Detect which cell encompasses the target text, then output its (x, y) center coordinate. 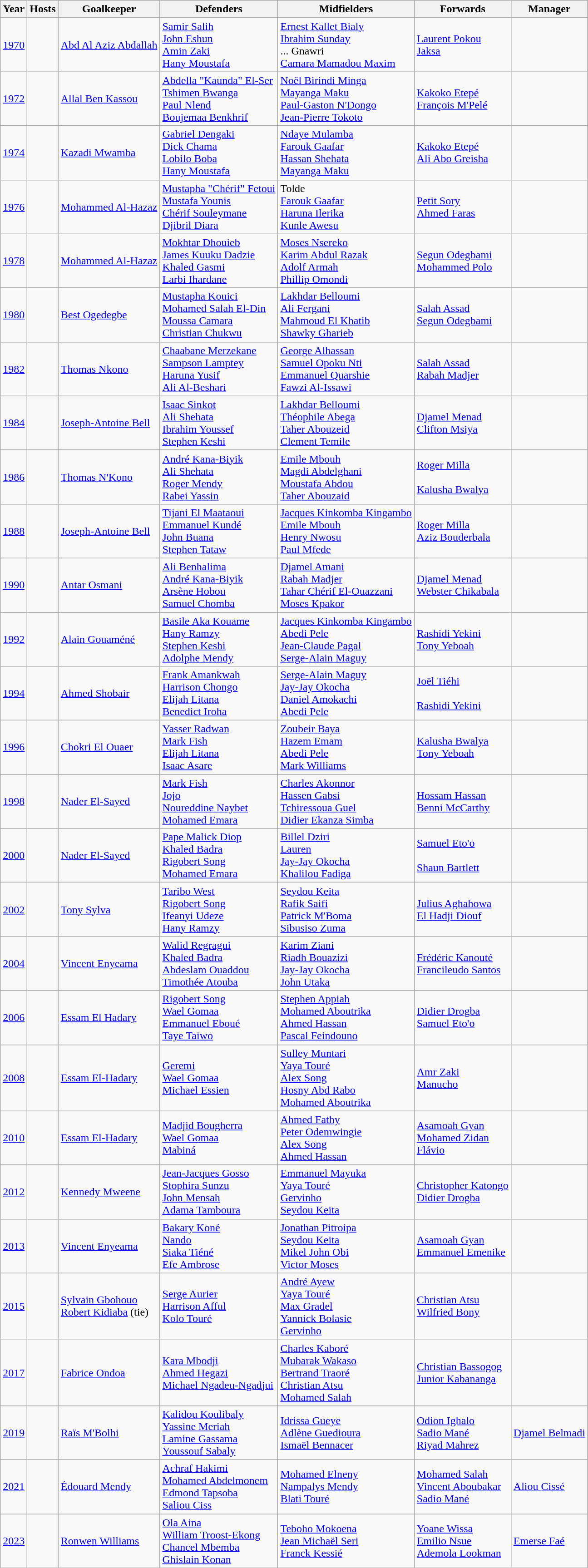
Hosts (43, 9)
Emile Mbouh Magdi Abdelghani Moustafa Abdou Taher Abouzaid (346, 477)
Roger Milla Aziz Bouderbala (462, 531)
1992 (14, 639)
Essam El Hadary (109, 1018)
Frédéric Kanouté Francileudo Santos (462, 963)
1986 (14, 477)
Ahmed Fathy Peter Odemwingie Alex Song Ahmed Hassan (346, 1138)
1980 (14, 315)
2021 (14, 1486)
2010 (14, 1138)
George Alhassan Samuel Opoku Nti Emmanuel Quarshie Fawzi Al-Issawi (346, 369)
Pape Malick Diop Khaled Badra Rigobert Song Mohamed Emara (219, 855)
Mohamed Elneny Nampalys Mendy Blati Touré (346, 1486)
1990 (14, 585)
1996 (14, 747)
Stephen Appiah Mohamed Aboutrika Ahmed Hassan Pascal Feindouno (346, 1018)
Samuel Eto'o Shaun Bartlett (462, 855)
1974 (14, 153)
Mokhtar Dhouieb James Kuuku Dadzie Khaled Gasmi Larbi Ihardane (219, 261)
1984 (14, 423)
Tony Sylva (109, 910)
Ernest Kallet Bialy Ibrahim Sunday ... Gnawri Camara Mamadou Maxim (346, 44)
1988 (14, 531)
Chokri El Ouaer (109, 747)
Ola Aina William Troost-Ekong Chancel Mbemba Ghislain Konan (219, 1541)
Yasser Radwan Mark Fish Elijah Litana Isaac Asare (219, 747)
Fabrice Ondoa (109, 1372)
1972 (14, 99)
Petit Sory Ahmed Faras (462, 207)
Ronwen Williams (109, 1541)
Billel Dziri Lauren Jay-Jay Okocha Khalilou Fadiga (346, 855)
Jacques Kinkomba Kingambo Emile Mbouh Henry Nwosu Paul Mfede (346, 531)
2017 (14, 1372)
Mark Fish Jojo Noureddine Naybet Mohamed Emara (219, 802)
Didier Drogba Samuel Eto'o (462, 1018)
Abd Al Aziz Abdallah (109, 44)
Salah Assad Rabah Madjer (462, 369)
Manager (549, 9)
1978 (14, 261)
Lakhdar Belloumi Théophile Abega Taher Abouzeid Clement Temile (346, 423)
Kakoko Etepé François M'Pelé (462, 99)
Lakhdar Belloumi Ali Fergani Mahmoud El Khatib Shawky Gharieb (346, 315)
Serge Aurier Harrison Afful Kolo Touré (219, 1306)
Allal Ben Kassou (109, 99)
Walid Regragui Khaled Badra Abdeslam Ouaddou Timothée Atouba (219, 963)
Sulley Muntari Yaya Touré Alex Song Hosny Abd Rabo Mohamed Aboutrika (346, 1078)
Rigobert Song Wael Gomaa Emmanuel Eboué Taye Taiwo (219, 1018)
2000 (14, 855)
Segun Odegbami Mohammed Polo (462, 261)
Achraf Hakimi Mohamed Abdelmonem Edmond Tapsoba Saliou Ciss (219, 1486)
Rashidi Yekini Tony Yeboah (462, 639)
Ndaye Mulamba Farouk Gaafar Hassan Shehata Mayanga Maku (346, 153)
Kazadi Mwamba (109, 153)
Noël Birindi Minga Mayanga Maku Paul-Gaston N'Dongo Jean-Pierre Tokoto (346, 99)
Moses Nsereko Karim Abdul Razak Adolf Armah Phillip Omondi (346, 261)
Chaabane Merzekane Sampson Lamptey Haruna Yusif Ali Al-Beshari (219, 369)
Mohamed Salah Vincent Aboubakar Sadio Mané (462, 1486)
Asamoah Gyan Mohamed Zidan Flávio (462, 1138)
2002 (14, 910)
Bakary Koné Nando Siaka Tiéné Efe Ambrose (219, 1246)
Thomas Nkono (109, 369)
Kalidou Koulibaly Yassine Meriah Lamine Gassama Youssouf Sabaly (219, 1433)
André Kana-Biyik Ali Shehata Roger Mendy Rabei Yassin (219, 477)
Djamel Belmadi (549, 1433)
Serge-Alain Maguy Jay-Jay Okocha Daniel Amokachi Abedi Pele (346, 694)
Kakoko Etepé Ali Abo Greisha (462, 153)
Christopher Katongo Didier Drogba (462, 1192)
Salah Assad Segun Odegbami (462, 315)
2023 (14, 1541)
Tolde Farouk Gaafar Haruna Ilerika Kunle Awesu (346, 207)
Seydou Keita Rafik Saifi Patrick M'Boma Sibusiso Zuma (346, 910)
Jacques Kinkomba Kingambo Abedi Pele Jean-Claude Pagal Serge-Alain Maguy (346, 639)
Charles Akonnor Hassen Gabsi Tchiressoua Guel Didier Ekanza Simba (346, 802)
2019 (14, 1433)
Joël Tiéhi Rashidi Yekini (462, 694)
1994 (14, 694)
Basile Aka Kouame Hany Ramzy Stephen Keshi Adolphe Mendy (219, 639)
Hossam Hassan Benni McCarthy (462, 802)
Emmanuel Mayuka Yaya Touré Gervinho Seydou Keita (346, 1192)
Charles Kaboré Mubarak Wakaso Bertrand Traoré Christian Atsu Mohamed Salah (346, 1372)
Laurent Pokou Jaksa (462, 44)
Defenders (219, 9)
Frank Amankwah Harrison Chongo Elijah Litana Benedict Iroha (219, 694)
Isaac Sinkot Ali Shehata Ibrahim Youssef Stephen Keshi (219, 423)
Mustapha "Chérif" Fetoui Mustafa Younis Chérif Souleymane Djibril Diara (219, 207)
Kara Mbodji Ahmed Hegazi Michael Ngadeu-Ngadjui (219, 1372)
Thomas N'Kono (109, 477)
1970 (14, 44)
Mustapha Kouici Mohamed Salah El-Din Moussa Camara Christian Chukwu (219, 315)
Aliou Cissé (549, 1486)
Samir Salih John Eshun Amin Zaki Hany Moustafa (219, 44)
Édouard Mendy (109, 1486)
Djamel Menad Clifton Msiya (462, 423)
Tijani El Maataoui Emmanuel Kundé John Buana Stephen Tataw (219, 531)
Madjid Bougherra Wael Gomaa Mabiná (219, 1138)
Zoubeir Baya Hazem Emam Abedi Pele Mark Williams (346, 747)
Asamoah Gyan Emmanuel Emenike (462, 1246)
2015 (14, 1306)
Djamel Menad Webster Chikabala (462, 585)
Sylvain Gbohouo Robert Kidiaba (tie) (109, 1306)
Odion Ighalo Sadio Mané Riyad Mahrez (462, 1433)
Gabriel Dengaki Dick Chama Lobilo Boba Hany Moustafa (219, 153)
Julius Aghahowa El Hadji Diouf (462, 910)
Midfielders (346, 9)
Taribo West Rigobert Song Ifeanyi Udeze Hany Ramzy (219, 910)
Best Ogedegbe (109, 315)
Kalusha Bwalya Tony Yeboah (462, 747)
Kennedy Mweene (109, 1192)
Geremi Wael Gomaa Michael Essien (219, 1078)
Roger Milla Kalusha Bwalya (462, 477)
Teboho Mokoena Jean Michaël Seri Franck Kessié (346, 1541)
Forwards (462, 9)
Year (14, 9)
Jonathan Pitroipa Seydou Keita Mikel John Obi Victor Moses (346, 1246)
Djamel Amani Rabah Madjer Tahar Chérif El-Ouazzani Moses Kpakor (346, 585)
2006 (14, 1018)
Amr Zaki Manucho (462, 1078)
Jean-Jacques Gosso Stophira Sunzu John Mensah Adama Tamboura (219, 1192)
Yoane Wissa Emilio Nsue Ademola Lookman (462, 1541)
Ali Benhalima André Kana-Biyik Arsène Hobou Samuel Chomba (219, 585)
Idrissa Gueye Adlène Guedioura Ismaël Bennacer (346, 1433)
2013 (14, 1246)
André Ayew Yaya Touré Max Gradel Yannick Bolasie Gervinho (346, 1306)
Christian Atsu Wilfried Bony (462, 1306)
Antar Osmani (109, 585)
Karim Ziani Riadh Bouazizi Jay-Jay Okocha John Utaka (346, 963)
Christian Bassogog Junior Kabananga (462, 1372)
2012 (14, 1192)
1982 (14, 369)
1976 (14, 207)
Abdella "Kaunda" El-Ser Tshimen Bwanga Paul Nlend Boujemaa Benkhrif (219, 99)
Ahmed Shobair (109, 694)
Alain Gouaméné (109, 639)
Emerse Faé (549, 1541)
Goalkeeper (109, 9)
1998 (14, 802)
Raïs M'Bolhi (109, 1433)
2008 (14, 1078)
2004 (14, 963)
